Capture the cell that displays the provided text and extract its (x, y) central coordinate. 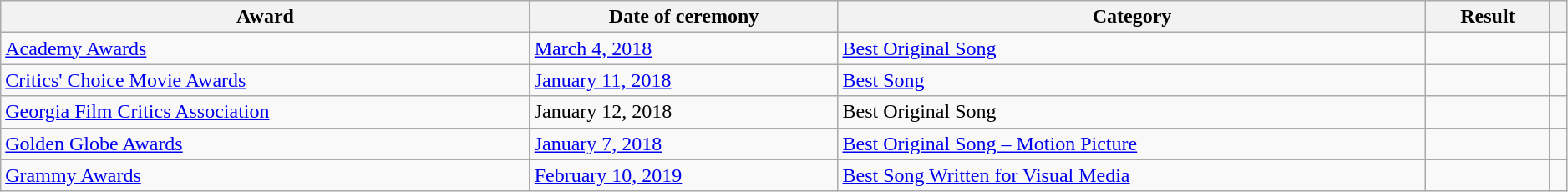
Georgia Film Critics Association (266, 112)
Critics' Choice Movie Awards (266, 80)
Best Song (1132, 80)
Result (1488, 17)
Award (266, 17)
February 10, 2019 (683, 175)
Date of ceremony (683, 17)
March 4, 2018 (683, 48)
Academy Awards (266, 48)
January 12, 2018 (683, 112)
January 11, 2018 (683, 80)
January 7, 2018 (683, 144)
Grammy Awards (266, 175)
Best Original Song – Motion Picture (1132, 144)
Best Song Written for Visual Media (1132, 175)
Category (1132, 17)
Golden Globe Awards (266, 144)
